Determine the (x, y) coordinate at the center of the cell enclosing the given text.  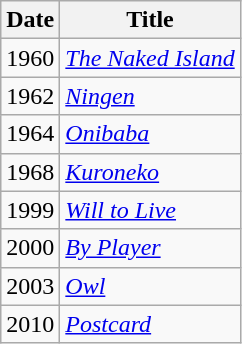
Owl (150, 286)
Onibaba (150, 134)
The Naked Island (150, 58)
Title (150, 20)
Date (30, 20)
Kuroneko (150, 172)
1960 (30, 58)
2000 (30, 248)
1999 (30, 210)
Postcard (150, 324)
1964 (30, 134)
Ningen (150, 96)
1968 (30, 172)
2003 (30, 286)
1962 (30, 96)
By Player (150, 248)
Will to Live (150, 210)
2010 (30, 324)
